Search for the cell housing the specified text and yield its (X, Y) center coordinate. 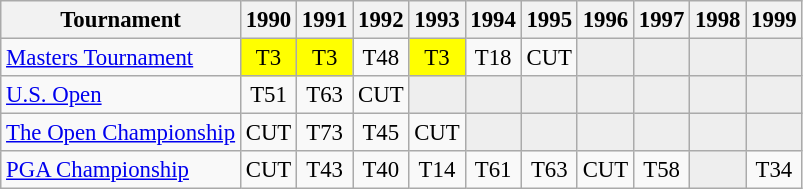
T14 (437, 170)
U.S. Open (121, 95)
1997 (661, 20)
1998 (718, 20)
T18 (493, 58)
T34 (774, 170)
T73 (325, 133)
1991 (325, 20)
T45 (381, 133)
Masters Tournament (121, 58)
1993 (437, 20)
T43 (325, 170)
PGA Championship (121, 170)
1996 (605, 20)
The Open Championship (121, 133)
1999 (774, 20)
1990 (268, 20)
1995 (549, 20)
T48 (381, 58)
Tournament (121, 20)
1994 (493, 20)
T40 (381, 170)
T61 (493, 170)
T58 (661, 170)
1992 (381, 20)
T51 (268, 95)
